Find where the given text appears and provide that cell's center as (x, y) coordinate. 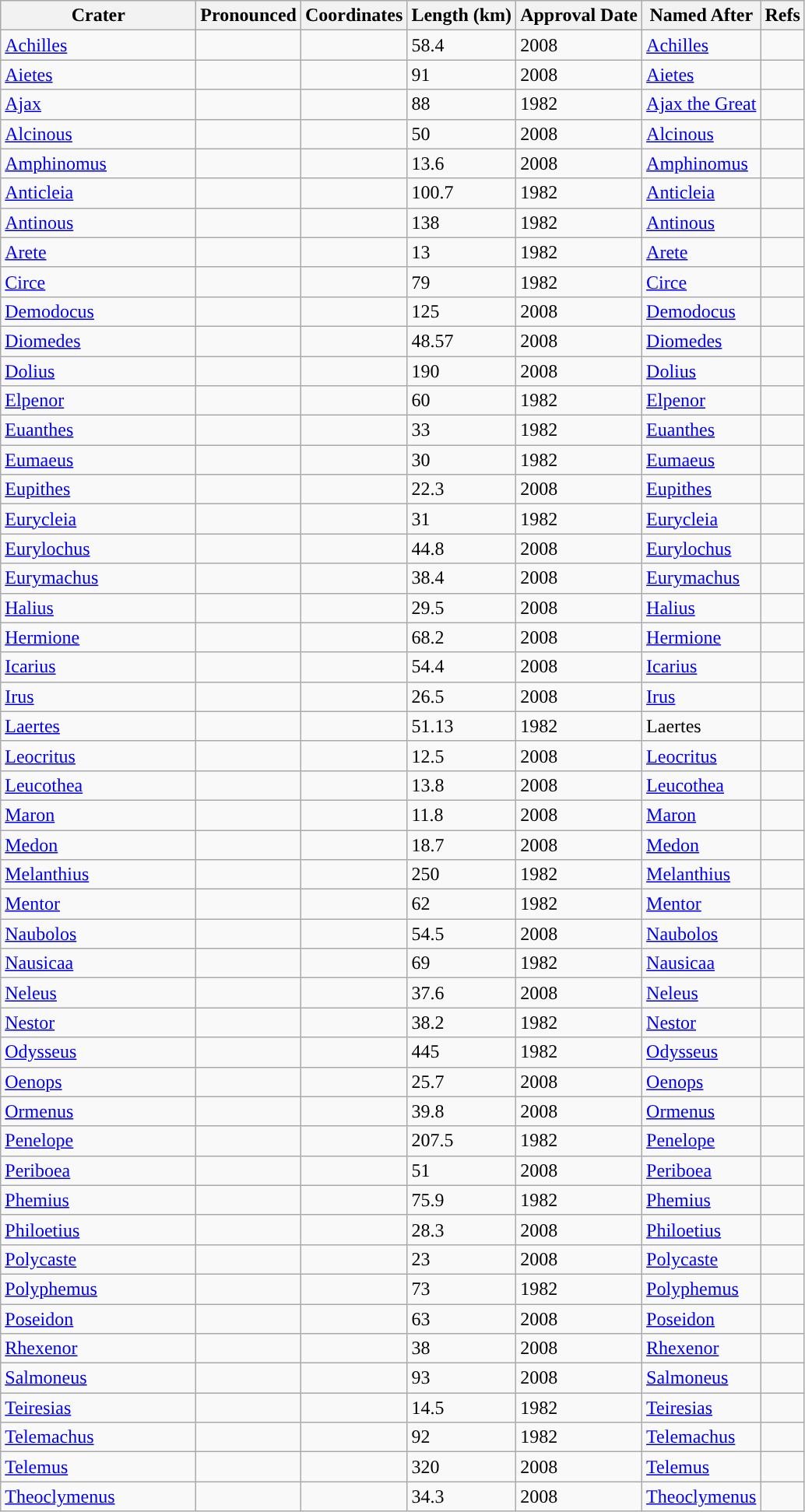
37.6 (462, 993)
Length (km) (462, 16)
54.5 (462, 934)
93 (462, 1378)
44.8 (462, 549)
Coordinates (353, 16)
29.5 (462, 608)
12.5 (462, 756)
125 (462, 311)
Ajax (98, 104)
Crater (98, 16)
22.3 (462, 489)
38.4 (462, 578)
38 (462, 1349)
58.4 (462, 45)
51 (462, 1170)
39.8 (462, 1111)
Ajax the Great (701, 104)
13.6 (462, 163)
18.7 (462, 844)
60 (462, 401)
Refs (782, 16)
88 (462, 104)
23 (462, 1259)
207.5 (462, 1141)
68.2 (462, 637)
100.7 (462, 193)
50 (462, 134)
51.13 (462, 726)
320 (462, 1467)
13.8 (462, 785)
69 (462, 963)
73 (462, 1289)
75.9 (462, 1200)
34.3 (462, 1496)
62 (462, 904)
26.5 (462, 696)
63 (462, 1319)
13 (462, 252)
79 (462, 282)
Approval Date (579, 16)
92 (462, 1437)
38.2 (462, 1023)
11.8 (462, 815)
190 (462, 371)
54.4 (462, 667)
250 (462, 875)
28.3 (462, 1230)
Named After (701, 16)
25.7 (462, 1082)
33 (462, 430)
91 (462, 75)
31 (462, 519)
30 (462, 460)
445 (462, 1052)
48.57 (462, 341)
Pronounced (249, 16)
14.5 (462, 1408)
138 (462, 223)
